Return the (x, y) coordinate for the center point of the cell that contains the specified text.  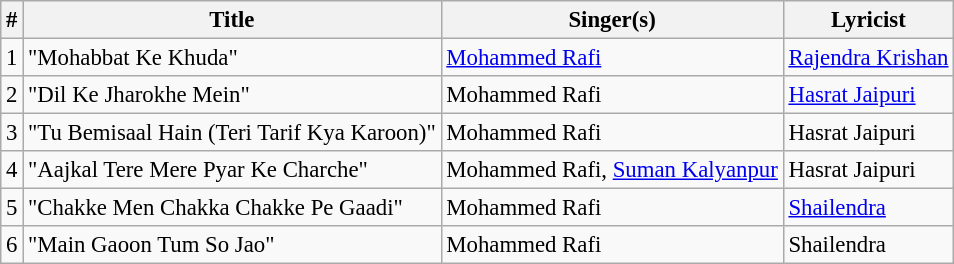
6 (12, 245)
Rajendra Krishan (868, 58)
# (12, 20)
"Aajkal Tere Mere Pyar Ke Charche" (232, 170)
3 (12, 133)
Mohammed Rafi, Suman Kalyanpur (612, 170)
4 (12, 170)
Title (232, 20)
5 (12, 208)
"Dil Ke Jharokhe Mein" (232, 95)
"Main Gaoon Tum So Jao" (232, 245)
2 (12, 95)
"Chakke Men Chakka Chakke Pe Gaadi" (232, 208)
"Mohabbat Ke Khuda" (232, 58)
Lyricist (868, 20)
1 (12, 58)
"Tu Bemisaal Hain (Teri Tarif Kya Karoon)" (232, 133)
Singer(s) (612, 20)
